Determine the (x, y) coordinate at the center of the cell enclosing the given text.  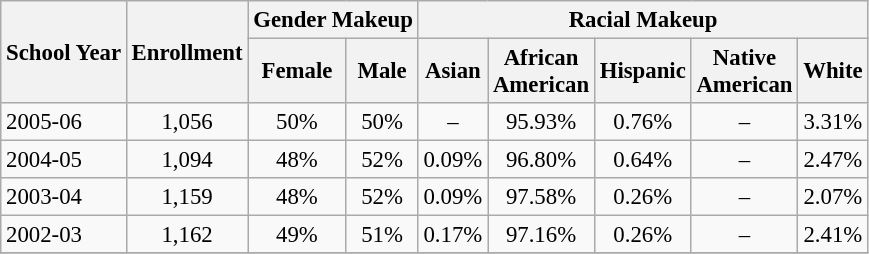
Gender Makeup (333, 20)
2004-05 (64, 160)
2.47% (833, 160)
Male (382, 72)
1,094 (187, 160)
2.07% (833, 197)
Asian (452, 72)
Enrollment (187, 52)
97.58% (542, 197)
White (833, 72)
Female (297, 72)
African American (542, 72)
1,056 (187, 122)
96.80% (542, 160)
51% (382, 235)
0.76% (642, 122)
2005-06 (64, 122)
School Year (64, 52)
0.64% (642, 160)
95.93% (542, 122)
2.41% (833, 235)
3.31% (833, 122)
1,162 (187, 235)
0.17% (452, 235)
49% (297, 235)
97.16% (542, 235)
Native American (744, 72)
Racial Makeup (643, 20)
Hispanic (642, 72)
2003-04 (64, 197)
2002-03 (64, 235)
1,159 (187, 197)
